Detect which cell encompasses the target text, then output its [x, y] center coordinate. 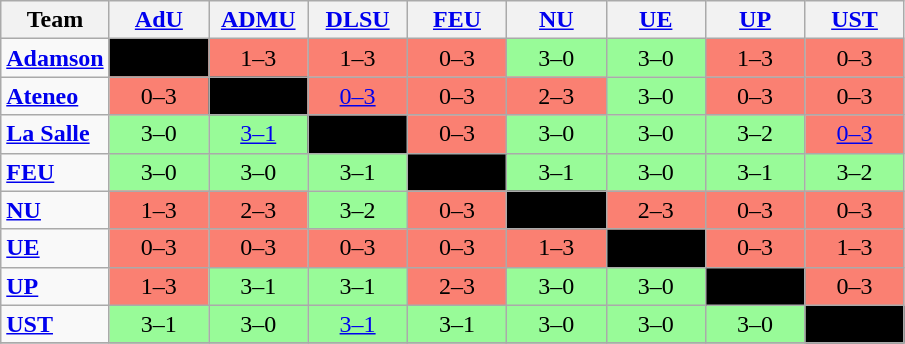
DLSU [358, 20]
AdU [158, 20]
Ateneo [55, 96]
Adamson [55, 58]
ADMU [258, 20]
Team [55, 20]
La Salle [55, 134]
